Determine the [X, Y] coordinate at the center of the cell enclosing the given text.  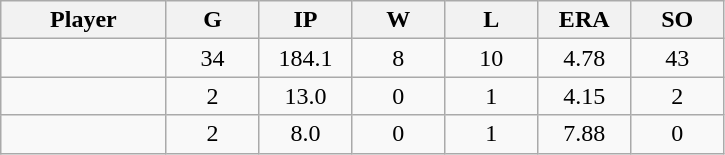
L [492, 20]
7.88 [584, 134]
ERA [584, 20]
4.15 [584, 96]
10 [492, 58]
43 [678, 58]
4.78 [584, 58]
13.0 [306, 96]
SO [678, 20]
Player [84, 20]
G [212, 20]
184.1 [306, 58]
8.0 [306, 134]
W [398, 20]
8 [398, 58]
IP [306, 20]
34 [212, 58]
